Return the (X, Y) coordinate for the center point of the cell that contains the specified text.  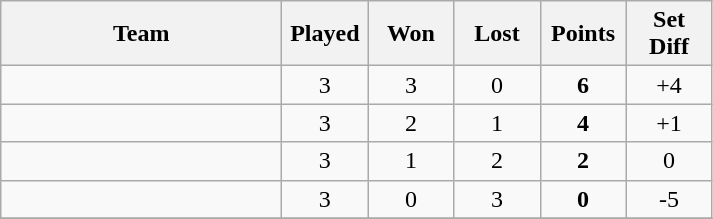
Team (142, 34)
Set Diff (669, 34)
Played (325, 34)
-5 (669, 199)
6 (583, 85)
4 (583, 123)
+4 (669, 85)
+1 (669, 123)
Lost (497, 34)
Won (411, 34)
Points (583, 34)
